From the cell containing the given text, extract its center point as [X, Y] coordinate. 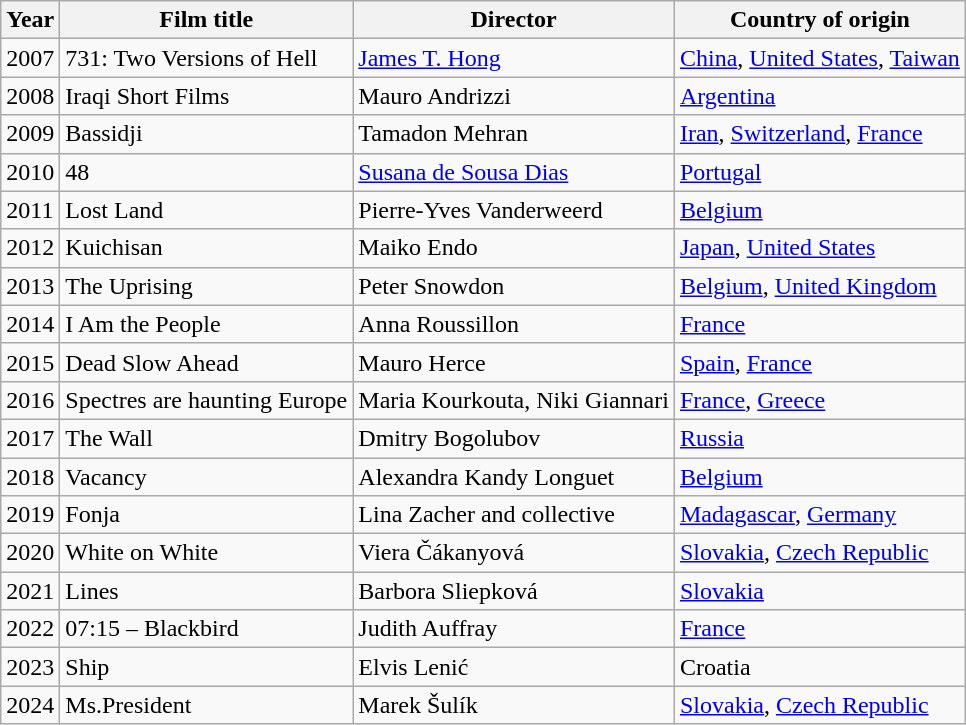
2008 [30, 96]
2013 [30, 286]
Kuichisan [206, 248]
Lost Land [206, 210]
Susana de Sousa Dias [514, 172]
48 [206, 172]
2012 [30, 248]
France, Greece [820, 400]
Bassidji [206, 134]
Spectres are haunting Europe [206, 400]
Fonja [206, 515]
Argentina [820, 96]
Alexandra Kandy Longuet [514, 477]
Pierre-Yves Vanderweerd [514, 210]
Director [514, 20]
731: Two Versions of Hell [206, 58]
2016 [30, 400]
Barbora Sliepková [514, 591]
Croatia [820, 667]
2024 [30, 705]
Japan, United States [820, 248]
The Uprising [206, 286]
Dmitry Bogolubov [514, 438]
Iran, Switzerland, France [820, 134]
Maria Kourkouta, Niki Giannari [514, 400]
Ship [206, 667]
China, United States, Taiwan [820, 58]
2021 [30, 591]
Ms.President [206, 705]
Belgium, United Kingdom [820, 286]
Iraqi Short Films [206, 96]
2019 [30, 515]
2022 [30, 629]
Mauro Andrizzi [514, 96]
Tamadon Mehran [514, 134]
I Am the People [206, 324]
Madagascar, Germany [820, 515]
2011 [30, 210]
Spain, France [820, 362]
Year [30, 20]
Anna Roussillon [514, 324]
Country of origin [820, 20]
The Wall [206, 438]
Portugal [820, 172]
James T. Hong [514, 58]
2018 [30, 477]
Maiko Endo [514, 248]
2015 [30, 362]
White on White [206, 553]
2017 [30, 438]
2014 [30, 324]
2010 [30, 172]
Lines [206, 591]
Film title [206, 20]
Viera Čákanyová [514, 553]
Marek Šulík [514, 705]
2009 [30, 134]
Mauro Herce [514, 362]
Elvis Lenić [514, 667]
2023 [30, 667]
Peter Snowdon [514, 286]
07:15 – Blackbird [206, 629]
Dead Slow Ahead [206, 362]
2007 [30, 58]
Russia [820, 438]
Slovakia [820, 591]
Judith Auffray [514, 629]
Lina Zacher and collective [514, 515]
Vacancy [206, 477]
2020 [30, 553]
